Detect which cell encompasses the target text, then output its (X, Y) center coordinate. 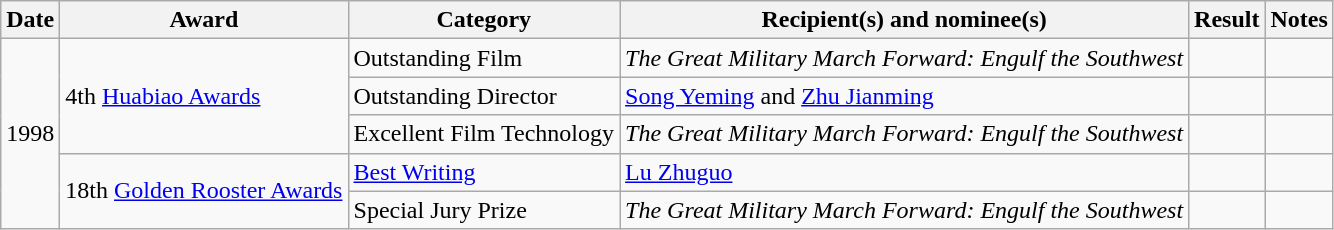
4th Huabiao Awards (204, 96)
Result (1227, 20)
Date (30, 20)
Song Yeming and Zhu Jianming (904, 96)
Best Writing (484, 172)
Excellent Film Technology (484, 134)
Outstanding Director (484, 96)
Award (204, 20)
Outstanding Film (484, 58)
18th Golden Rooster Awards (204, 191)
Category (484, 20)
Notes (1299, 20)
Special Jury Prize (484, 210)
Recipient(s) and nominee(s) (904, 20)
Lu Zhuguo (904, 172)
1998 (30, 134)
